Locate the cell with the specified text and output its [x, y] center coordinate. 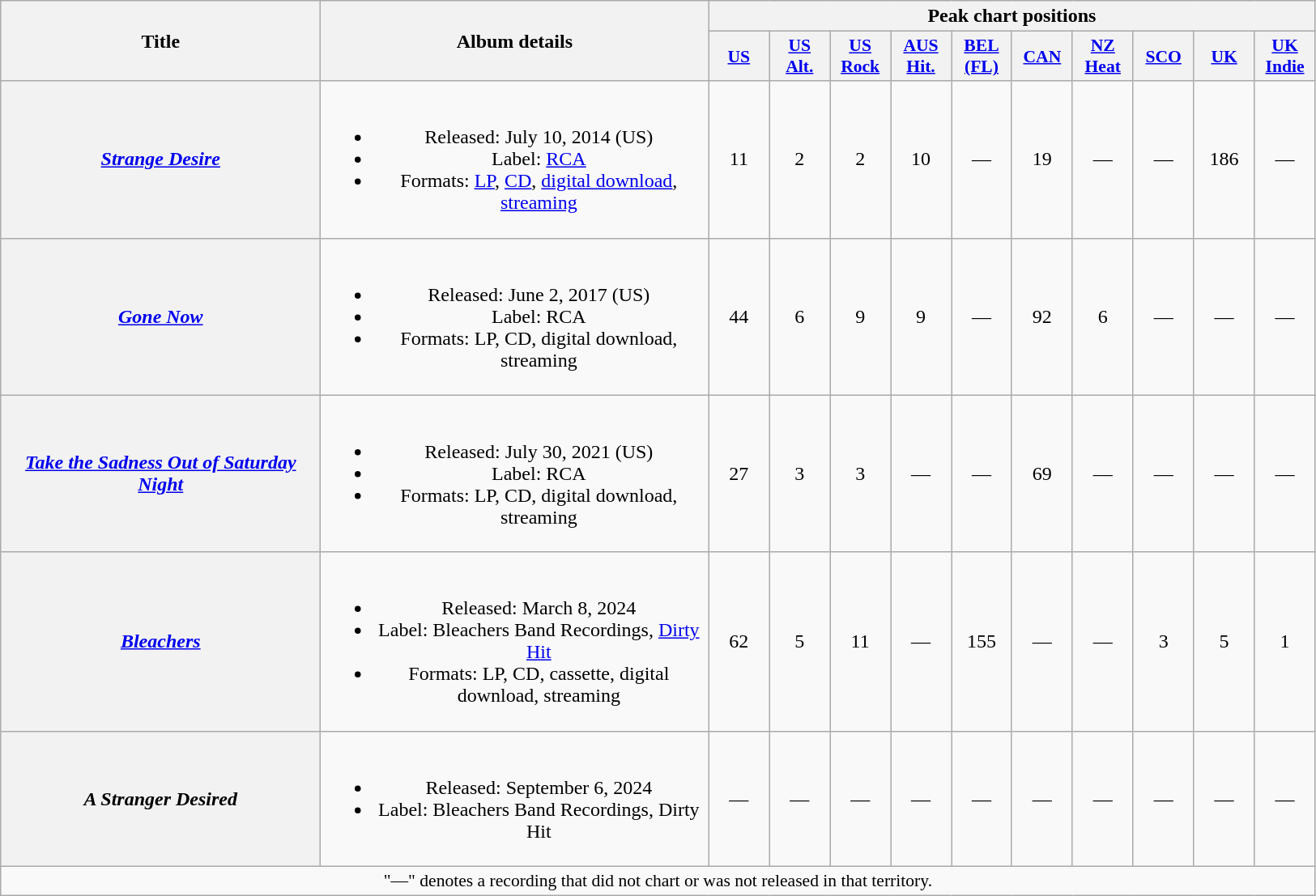
1 [1284, 641]
CAN [1041, 57]
US [739, 57]
27 [739, 473]
10 [922, 159]
Peak chart positions [1012, 16]
USRock [860, 57]
69 [1041, 473]
"—" denotes a recording that did not chart or was not released in that territory. [658, 881]
USAlt. [800, 57]
Gone Now [160, 316]
Bleachers [160, 641]
SCO [1163, 57]
A Stranger Desired [160, 798]
Released: June 2, 2017 (US)Label: RCAFormats: LP, CD, digital download, streaming [515, 316]
Title [160, 40]
Released: March 8, 2024Label: Bleachers Band Recordings, Dirty HitFormats: LP, CD, cassette, digital download, streaming [515, 641]
186 [1224, 159]
62 [739, 641]
Released: September 6, 2024Label: Bleachers Band Recordings, Dirty Hit [515, 798]
92 [1041, 316]
Album details [515, 40]
Released: July 30, 2021 (US)Label: RCAFormats: LP, CD, digital download, streaming [515, 473]
44 [739, 316]
155 [982, 641]
BEL(FL) [982, 57]
UKIndie [1284, 57]
UK [1224, 57]
NZHeat [1103, 57]
Take the Sadness Out of Saturday Night [160, 473]
Strange Desire [160, 159]
19 [1041, 159]
Released: July 10, 2014 (US)Label: RCAFormats: LP, CD, digital download, streaming [515, 159]
AUSHit. [922, 57]
